Return (X, Y) of the center of cell containing provided text 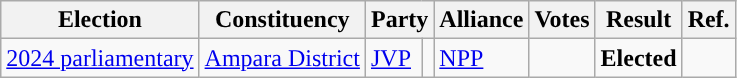
Constituency (282, 20)
NPP (482, 58)
Elected (638, 58)
JVP (393, 58)
Alliance (482, 20)
Ampara District (282, 58)
Ref. (708, 20)
Party (399, 20)
Result (638, 20)
Election (100, 20)
2024 parliamentary (100, 58)
Votes (562, 20)
